Provide the [x, y] coordinate of the cell's center where the given text is located.  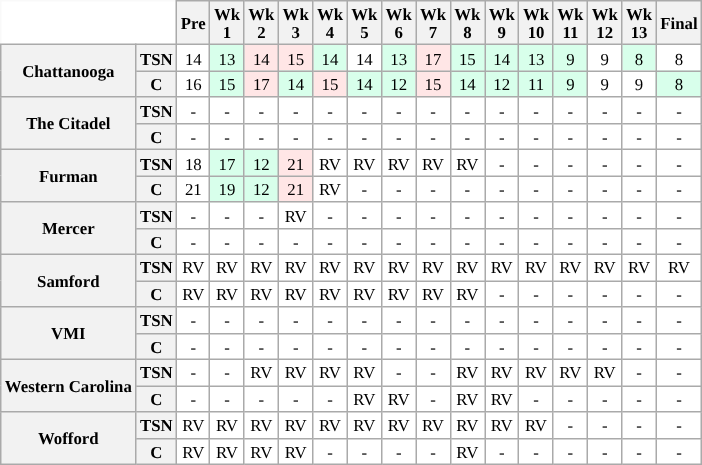
Wofford [68, 438]
18 [194, 163]
Wk11 [570, 23]
The Citadel [68, 124]
Wk4 [330, 23]
Mercer [68, 228]
11 [536, 84]
Wk10 [536, 23]
Samford [68, 281]
Pre [194, 23]
Wk5 [364, 23]
Wk6 [399, 23]
Wk7 [433, 23]
Wk3 [296, 23]
16 [194, 84]
Western Carolina [68, 386]
19 [227, 189]
Wk1 [227, 23]
Wk8 [467, 23]
Chattanooga [68, 71]
Furman [68, 176]
Final [679, 23]
Wk2 [261, 23]
Wk13 [639, 23]
Wk12 [605, 23]
VMI [68, 333]
Wk9 [502, 23]
